Capture the cell that displays the provided text and extract its (X, Y) central coordinate. 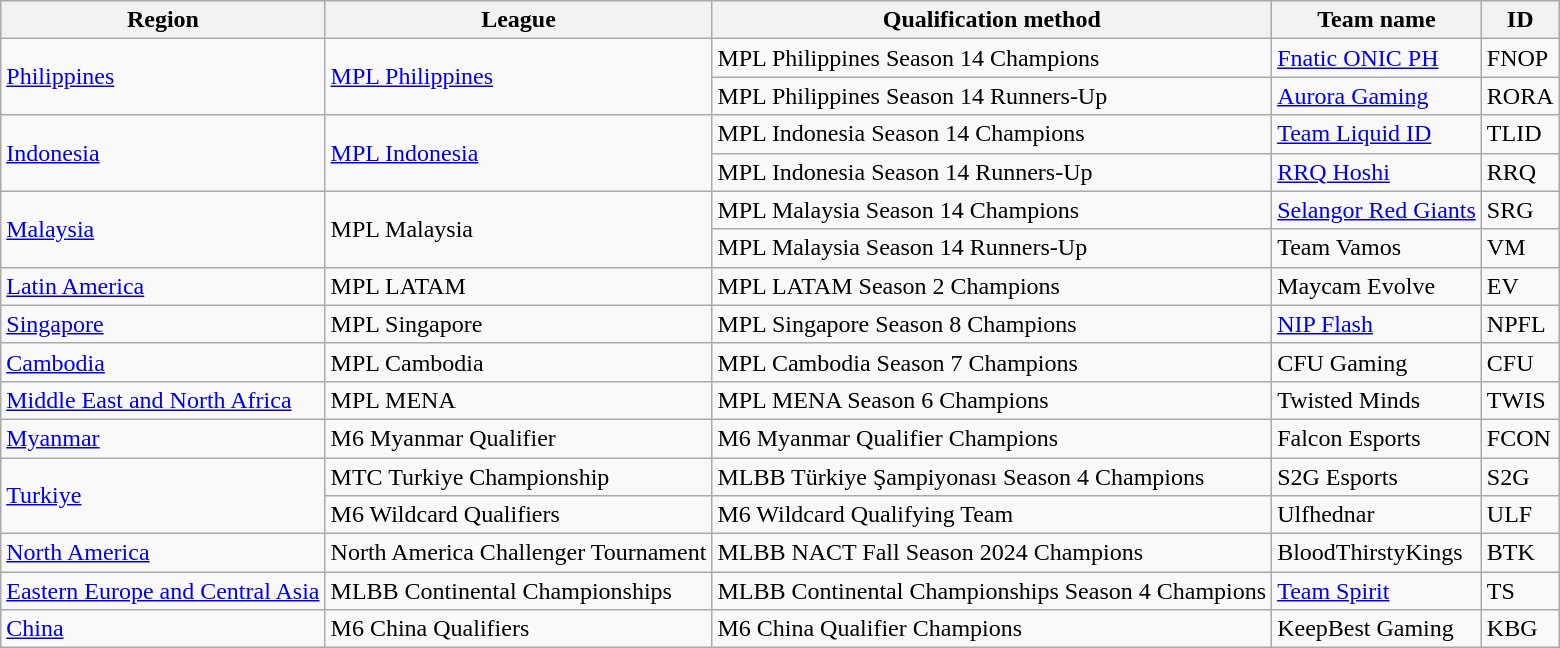
KeepBest Gaming (1377, 629)
Fnatic ONIC PH (1377, 58)
ID (1520, 20)
MPL Philippines (518, 77)
MPL Philippines Season 14 Runners-Up (992, 96)
VM (1520, 248)
MLBB Türkiye Şampiyonası Season 4 Champions (992, 477)
RRQ (1520, 172)
MPL Malaysia (518, 229)
MPL Indonesia Season 14 Runners-Up (992, 172)
TLID (1520, 134)
CFU (1520, 362)
TWIS (1520, 400)
Twisted Minds (1377, 400)
MPL Malaysia Season 14 Champions (992, 210)
MPL Philippines Season 14 Champions (992, 58)
North America (163, 553)
Middle East and North Africa (163, 400)
Eastern Europe and Central Asia (163, 591)
MLBB Continental Championships Season 4 Champions (992, 591)
MPL Indonesia Season 14 Champions (992, 134)
M6 Myanmar Qualifier Champions (992, 438)
BloodThirstyKings (1377, 553)
NIP Flash (1377, 324)
M6 China Qualifier Champions (992, 629)
Cambodia (163, 362)
China (163, 629)
MPL Indonesia (518, 153)
MPL Cambodia (518, 362)
RORA (1520, 96)
M6 Myanmar Qualifier (518, 438)
BTK (1520, 553)
MPL Singapore (518, 324)
MPL Malaysia Season 14 Runners-Up (992, 248)
M6 Wildcard Qualifying Team (992, 515)
Team Liquid ID (1377, 134)
MPL MENA Season 6 Champions (992, 400)
MLBB NACT Fall Season 2024 Champions (992, 553)
MPL LATAM Season 2 Champions (992, 286)
CFU Gaming (1377, 362)
Team Vamos (1377, 248)
SRG (1520, 210)
Maycam Evolve (1377, 286)
MTC Turkiye Championship (518, 477)
North America Challenger Tournament (518, 553)
Malaysia (163, 229)
NPFL (1520, 324)
Team Spirit (1377, 591)
MLBB Continental Championships (518, 591)
MPL Cambodia Season 7 Champions (992, 362)
RRQ Hoshi (1377, 172)
S2G (1520, 477)
M6 Wildcard Qualifiers (518, 515)
Team name (1377, 20)
Indonesia (163, 153)
Selangor Red Giants (1377, 210)
KBG (1520, 629)
FNOP (1520, 58)
MPL Singapore Season 8 Champions (992, 324)
MPL LATAM (518, 286)
M6 China Qualifiers (518, 629)
Singapore (163, 324)
Falcon Esports (1377, 438)
EV (1520, 286)
Turkiye (163, 496)
Qualification method (992, 20)
Ulfhednar (1377, 515)
FCON (1520, 438)
MPL MENA (518, 400)
Myanmar (163, 438)
ULF (1520, 515)
Aurora Gaming (1377, 96)
Latin America (163, 286)
S2G Esports (1377, 477)
TS (1520, 591)
Region (163, 20)
League (518, 20)
Philippines (163, 77)
